From the cell containing the given text, extract its center point as (x, y) coordinate. 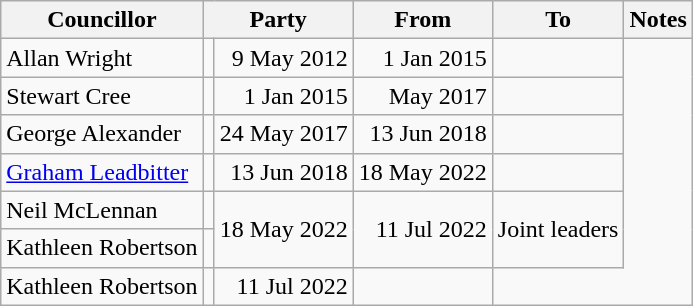
Party (278, 20)
Joint leaders (558, 229)
George Alexander (102, 134)
Notes (658, 20)
To (558, 20)
9 May 2012 (284, 58)
Councillor (102, 20)
From (422, 20)
Allan Wright (102, 58)
24 May 2017 (284, 134)
May 2017 (422, 96)
Neil McLennan (102, 210)
Stewart Cree (102, 96)
Graham Leadbitter (102, 172)
